Output the [X, Y] coordinate of the center of the cell containing the given text.  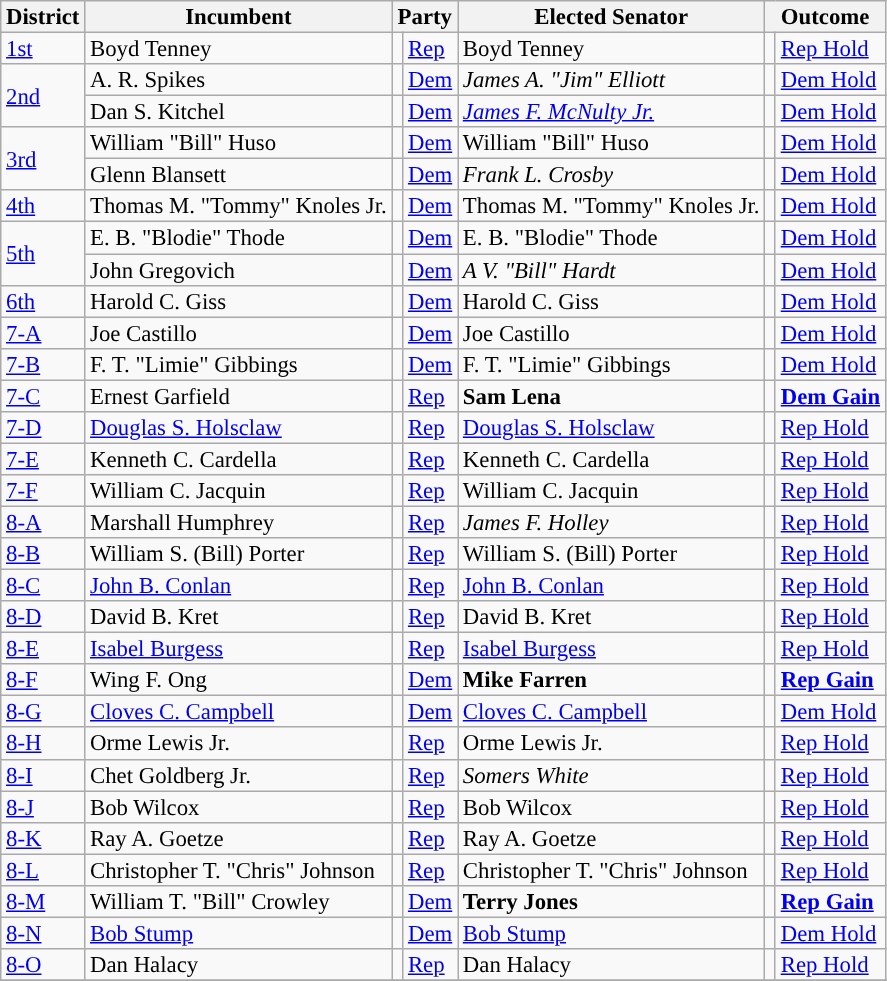
8-F [43, 680]
Outcome [826, 17]
8-K [43, 838]
Dan S. Kitchel [238, 112]
Elected Senator [612, 17]
James F. McNulty Jr. [612, 112]
John Gregovich [238, 270]
8-E [43, 649]
Party [424, 17]
Dem Gain [830, 396]
Frank L. Crosby [612, 175]
William T. "Bill" Crowley [238, 902]
Somers White [612, 775]
1st [43, 49]
8-G [43, 712]
3rd [43, 158]
Ernest Garfield [238, 396]
8-O [43, 965]
Sam Lena [612, 396]
4th [43, 206]
Marshall Humphrey [238, 522]
Incumbent [238, 17]
7-B [43, 364]
2nd [43, 96]
8-A [43, 522]
5th [43, 254]
6th [43, 301]
7-A [43, 333]
8-J [43, 807]
8-I [43, 775]
Wing F. Ong [238, 680]
James F. Holley [612, 522]
7-F [43, 491]
8-M [43, 902]
Chet Goldberg Jr. [238, 775]
Mike Farren [612, 680]
A V. "Bill" Hardt [612, 270]
8-C [43, 586]
Glenn Blansett [238, 175]
7-C [43, 396]
8-B [43, 554]
A. R. Spikes [238, 80]
James A. "Jim" Elliott [612, 80]
8-H [43, 744]
8-N [43, 933]
8-L [43, 870]
District [43, 17]
Terry Jones [612, 902]
7-D [43, 428]
8-D [43, 617]
7-E [43, 459]
